Identify which cell holds the provided text, then report its (x, y) central coordinate. 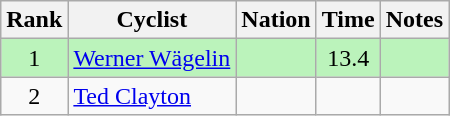
Werner Wägelin (152, 58)
2 (34, 96)
13.4 (348, 58)
Ted Clayton (152, 96)
1 (34, 58)
Rank (34, 20)
Time (348, 20)
Nation (276, 20)
Notes (414, 20)
Cyclist (152, 20)
